For the text-containing cell, return its midpoint in (X, Y) coordinate format. 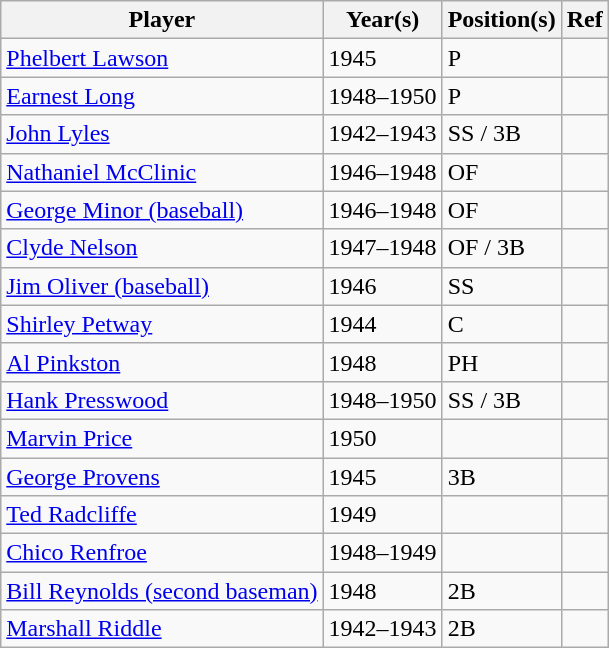
George Minor (baseball) (162, 210)
Year(s) (382, 20)
John Lyles (162, 134)
Phelbert Lawson (162, 58)
Bill Reynolds (second baseman) (162, 591)
1944 (382, 324)
1948–1949 (382, 553)
Earnest Long (162, 96)
3B (502, 477)
1947–1948 (382, 248)
C (502, 324)
Al Pinkston (162, 362)
OF / 3B (502, 248)
Player (162, 20)
Marvin Price (162, 438)
Ref (584, 20)
Ted Radcliffe (162, 515)
1949 (382, 515)
Shirley Petway (162, 324)
Clyde Nelson (162, 248)
Jim Oliver (baseball) (162, 286)
SS (502, 286)
George Provens (162, 477)
Chico Renfroe (162, 553)
Marshall Riddle (162, 629)
Position(s) (502, 20)
1950 (382, 438)
PH (502, 362)
1946 (382, 286)
Nathaniel McClinic (162, 172)
Hank Presswood (162, 400)
